Return [x, y] of the center of cell containing provided text 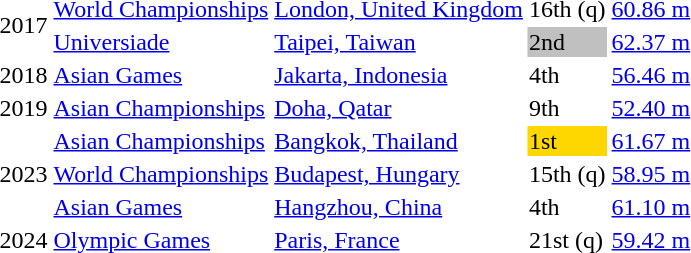
Universiade [161, 42]
Hangzhou, China [399, 207]
Bangkok, Thailand [399, 141]
9th [567, 108]
Doha, Qatar [399, 108]
World Championships [161, 174]
Taipei, Taiwan [399, 42]
Jakarta, Indonesia [399, 75]
15th (q) [567, 174]
2nd [567, 42]
Budapest, Hungary [399, 174]
1st [567, 141]
